Detect which cell encompasses the target text, then output its [X, Y] center coordinate. 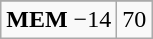
MEM −14 [59, 20]
70 [134, 20]
